From the cell containing the given text, extract its center point as [x, y] coordinate. 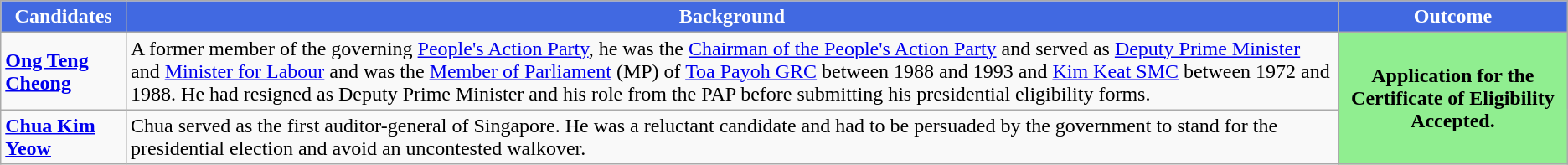
Background [732, 17]
Chua Kim Yeow [64, 137]
Application for the Certificate of Eligibility Accepted. [1453, 99]
Ong Teng Cheong [64, 71]
Candidates [64, 17]
Outcome [1453, 17]
